Determine the (x, y) coordinate at the center of the cell enclosing the given text.  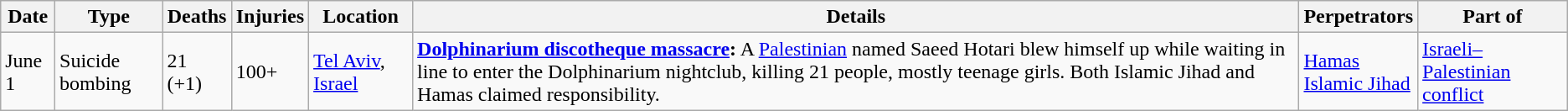
June 1 (28, 71)
Part of (1493, 17)
Date (28, 17)
Tel Aviv, Israel (361, 71)
Deaths (197, 17)
100+ (270, 71)
21 (+1) (197, 71)
Suicide bombing (109, 71)
Israeli–Palestinian conflict (1493, 71)
Location (361, 17)
Injuries (270, 17)
Details (856, 17)
Hamas Islamic Jihad (1359, 71)
Perpetrators (1359, 17)
Type (109, 17)
